Locate the cell with the specified text and output its [x, y] center coordinate. 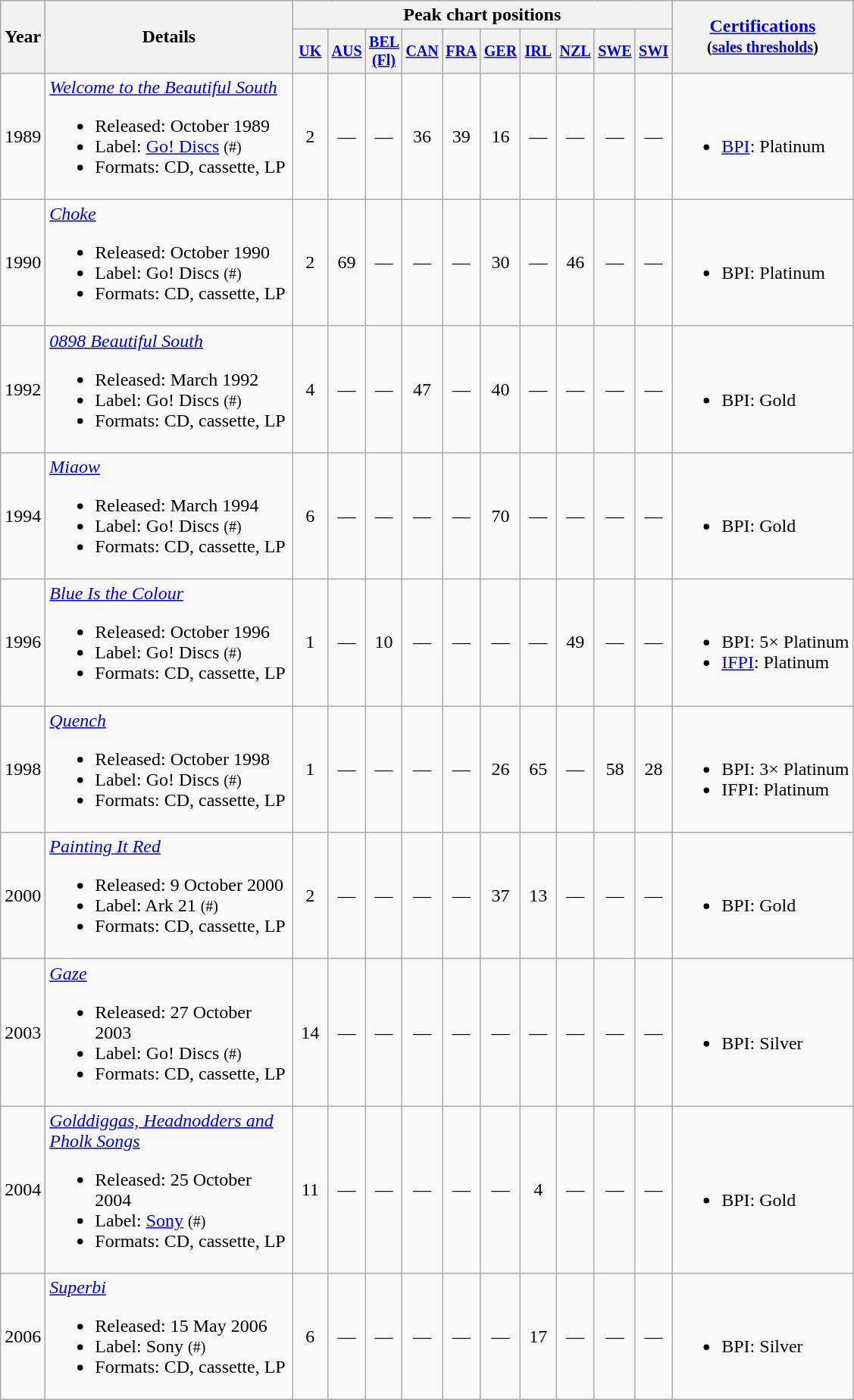
69 [347, 262]
1990 [23, 262]
AUS [347, 52]
1992 [23, 389]
39 [462, 136]
11 [311, 1189]
IRL [538, 52]
GazeReleased: 27 October 2003Label: Go! Discs (#)Formats: CD, cassette, LP [169, 1033]
37 [500, 895]
16 [500, 136]
46 [576, 262]
17 [538, 1336]
CAN [423, 52]
26 [500, 770]
Welcome to the Beautiful SouthReleased: October 1989Label: Go! Discs (#)Formats: CD, cassette, LP [169, 136]
1998 [23, 770]
Painting It RedReleased: 9 October 2000Label: Ark 21 (#)Formats: CD, cassette, LP [169, 895]
MiaowReleased: March 1994Label: Go! Discs (#)Formats: CD, cassette, LP [169, 515]
2006 [23, 1336]
58 [615, 770]
2000 [23, 895]
1996 [23, 642]
Golddiggas, Headnodders and Pholk SongsReleased: 25 October 2004Label: Sony (#)Formats: CD, cassette, LP [169, 1189]
36 [423, 136]
UK [311, 52]
2003 [23, 1033]
BPI: 3× PlatinumIFPI: Platinum [762, 770]
65 [538, 770]
Details [169, 37]
SWE [615, 52]
40 [500, 389]
BPI: 5× PlatinumIFPI: Platinum [762, 642]
ChokeReleased: October 1990Label: Go! Discs (#)Formats: CD, cassette, LP [169, 262]
28 [653, 770]
GER [500, 52]
Blue Is the ColourReleased: October 1996Label: Go! Discs (#)Formats: CD, cassette, LP [169, 642]
49 [576, 642]
Year [23, 37]
Certifications(sales thresholds) [762, 37]
30 [500, 262]
13 [538, 895]
Peak chart positions [482, 15]
FRA [462, 52]
QuenchReleased: October 1998Label: Go! Discs (#)Formats: CD, cassette, LP [169, 770]
BEL (Fl) [383, 52]
NZL [576, 52]
10 [383, 642]
70 [500, 515]
SuperbiReleased: 15 May 2006Label: Sony (#)Formats: CD, cassette, LP [169, 1336]
47 [423, 389]
0898 Beautiful SouthReleased: March 1992Label: Go! Discs (#)Formats: CD, cassette, LP [169, 389]
2004 [23, 1189]
SWI [653, 52]
1989 [23, 136]
14 [311, 1033]
1994 [23, 515]
